Return [x, y] of the center of cell containing provided text 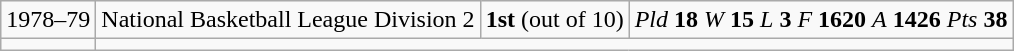
1978–79 [48, 20]
Pld 18 W 15 L 3 F 1620 A 1426 Pts 38 [821, 20]
National Basketball League Division 2 [288, 20]
1st (out of 10) [554, 20]
